Locate the cell with the specified text and output its (X, Y) center coordinate. 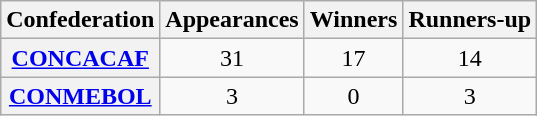
31 (232, 58)
Winners (354, 20)
14 (470, 58)
0 (354, 96)
Appearances (232, 20)
17 (354, 58)
Confederation (80, 20)
CONMEBOL (80, 96)
Runners-up (470, 20)
CONCACAF (80, 58)
